Detect which cell encompasses the target text, then output its [X, Y] center coordinate. 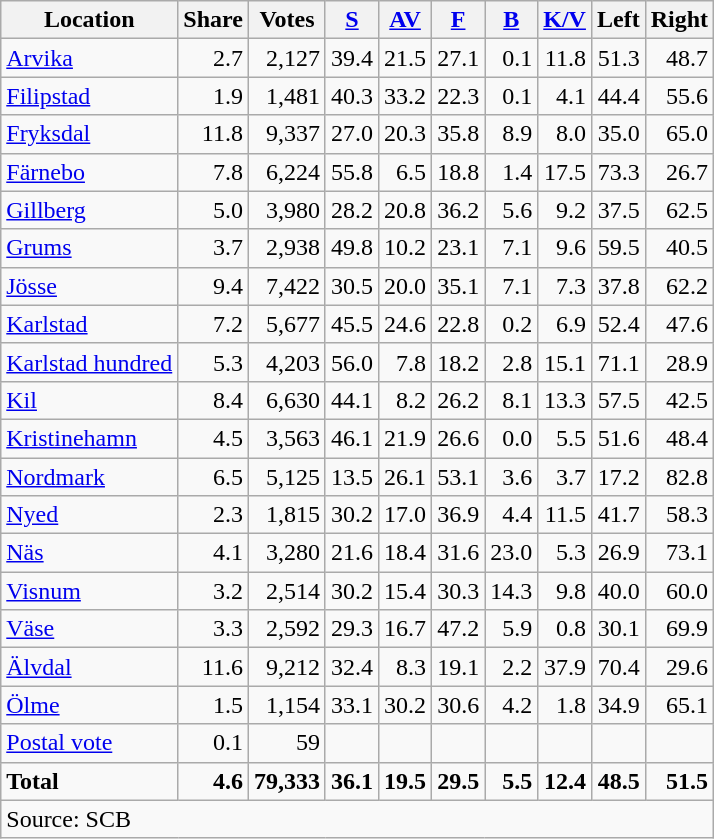
40.0 [618, 591]
51.5 [679, 781]
5,125 [286, 477]
30.6 [458, 705]
60.0 [679, 591]
79,333 [286, 781]
36.2 [458, 210]
Väse [90, 629]
2,514 [286, 591]
21.6 [352, 553]
9.4 [214, 286]
8.1 [512, 400]
Kil [90, 400]
1,154 [286, 705]
8.9 [512, 134]
0.0 [512, 438]
21.5 [406, 58]
41.7 [618, 515]
59.5 [618, 248]
17.5 [565, 172]
6,630 [286, 400]
19.5 [406, 781]
22.8 [458, 324]
35.0 [618, 134]
8.3 [406, 667]
12.4 [565, 781]
11.5 [565, 515]
Kristinehamn [90, 438]
57.5 [618, 400]
Gillberg [90, 210]
59 [286, 743]
Jösse [90, 286]
2,127 [286, 58]
17.0 [406, 515]
30.3 [458, 591]
22.3 [458, 96]
35.1 [458, 286]
46.1 [352, 438]
2,938 [286, 248]
26.9 [618, 553]
Karlstad hundred [90, 362]
1.8 [565, 705]
14.3 [512, 591]
Total [90, 781]
Visnum [90, 591]
18.4 [406, 553]
21.9 [406, 438]
56.0 [352, 362]
Nordmark [90, 477]
Postal vote [90, 743]
Ölme [90, 705]
0.2 [512, 324]
4.5 [214, 438]
4,203 [286, 362]
11.6 [214, 667]
48.7 [679, 58]
9.2 [565, 210]
44.1 [352, 400]
Näs [90, 553]
13.3 [565, 400]
44.4 [618, 96]
6.9 [565, 324]
1.4 [512, 172]
1.9 [214, 96]
37.9 [565, 667]
2.7 [214, 58]
28.2 [352, 210]
S [352, 20]
1.5 [214, 705]
71.1 [618, 362]
18.2 [458, 362]
20.3 [406, 134]
1,481 [286, 96]
7.2 [214, 324]
13.5 [352, 477]
28.9 [679, 362]
29.6 [679, 667]
20.8 [406, 210]
5.0 [214, 210]
73.1 [679, 553]
30.1 [618, 629]
K/V [565, 20]
48.4 [679, 438]
73.3 [618, 172]
4.6 [214, 781]
26.6 [458, 438]
32.4 [352, 667]
31.6 [458, 553]
Nyed [90, 515]
42.5 [679, 400]
23.0 [512, 553]
26.7 [679, 172]
29.3 [352, 629]
35.8 [458, 134]
4.4 [512, 515]
18.8 [458, 172]
8.2 [406, 400]
45.5 [352, 324]
51.3 [618, 58]
3,980 [286, 210]
26.2 [458, 400]
24.6 [406, 324]
3.3 [214, 629]
Grums [90, 248]
9.8 [565, 591]
65.0 [679, 134]
65.1 [679, 705]
9,337 [286, 134]
30.5 [352, 286]
82.8 [679, 477]
5,677 [286, 324]
Share [214, 20]
70.4 [618, 667]
58.3 [679, 515]
55.6 [679, 96]
48.5 [618, 781]
5.6 [512, 210]
4.2 [512, 705]
19.1 [458, 667]
Färnebo [90, 172]
27.1 [458, 58]
Source: SCB [358, 819]
62.5 [679, 210]
36.1 [352, 781]
26.1 [406, 477]
Filipstad [90, 96]
37.8 [618, 286]
36.9 [458, 515]
8.4 [214, 400]
2.3 [214, 515]
Location [90, 20]
15.4 [406, 591]
53.1 [458, 477]
40.3 [352, 96]
7.3 [565, 286]
3.6 [512, 477]
47.6 [679, 324]
AV [406, 20]
62.2 [679, 286]
23.1 [458, 248]
10.2 [406, 248]
37.5 [618, 210]
Arvika [90, 58]
Älvdal [90, 667]
Fryksdal [90, 134]
3,563 [286, 438]
Right [679, 20]
55.8 [352, 172]
17.2 [618, 477]
2.8 [512, 362]
2,592 [286, 629]
20.0 [406, 286]
15.1 [565, 362]
8.0 [565, 134]
33.1 [352, 705]
5.9 [512, 629]
33.2 [406, 96]
3,280 [286, 553]
0.8 [565, 629]
47.2 [458, 629]
1,815 [286, 515]
2.2 [512, 667]
6,224 [286, 172]
49.8 [352, 248]
40.5 [679, 248]
3.2 [214, 591]
69.9 [679, 629]
Karlstad [90, 324]
52.4 [618, 324]
29.5 [458, 781]
9.6 [565, 248]
34.9 [618, 705]
F [458, 20]
Left [618, 20]
B [512, 20]
7,422 [286, 286]
27.0 [352, 134]
39.4 [352, 58]
Votes [286, 20]
51.6 [618, 438]
16.7 [406, 629]
9,212 [286, 667]
